Pinpoint the cell where the given text exists, returning its (X, Y) midpoint coordinate. 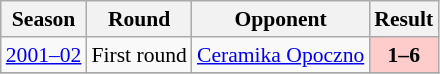
1–6 (404, 55)
2001–02 (44, 55)
Season (44, 19)
Ceramika Opoczno (280, 55)
First round (138, 55)
Opponent (280, 19)
Result (404, 19)
Round (138, 19)
